Extract the (X, Y) coordinate from the center of the cell holding the provided text.  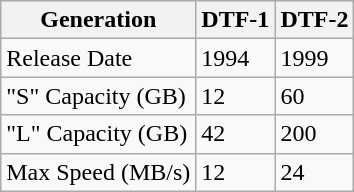
"S" Capacity (GB) (98, 96)
1999 (314, 58)
DTF-2 (314, 20)
Generation (98, 20)
DTF-1 (236, 20)
42 (236, 134)
60 (314, 96)
"L" Capacity (GB) (98, 134)
1994 (236, 58)
Max Speed (MB/s) (98, 172)
Release Date (98, 58)
200 (314, 134)
24 (314, 172)
